Return the (X, Y) coordinate for the center point of the cell that contains the specified text.  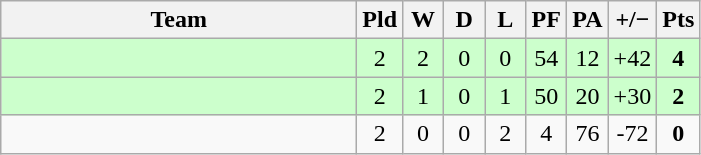
D (464, 20)
+42 (632, 58)
W (424, 20)
12 (588, 58)
+30 (632, 96)
Team (179, 20)
-72 (632, 134)
Pts (678, 20)
PF (546, 20)
54 (546, 58)
L (506, 20)
+/− (632, 20)
Pld (380, 20)
76 (588, 134)
PA (588, 20)
50 (546, 96)
20 (588, 96)
